Capture the cell that displays the provided text and extract its (x, y) central coordinate. 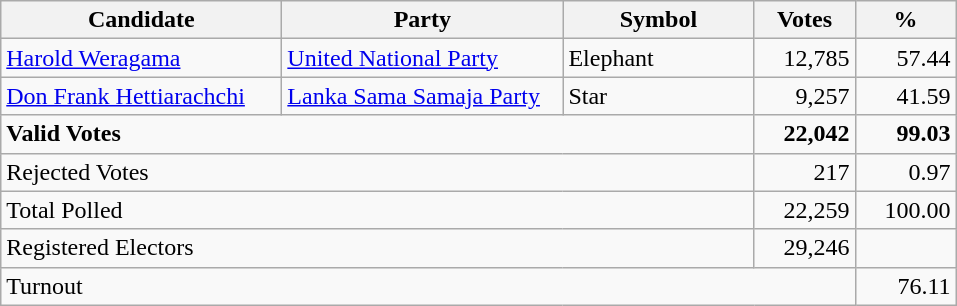
Harold Weragama (142, 58)
99.03 (906, 134)
12,785 (804, 58)
Don Frank Hettiarachchi (142, 96)
76.11 (906, 286)
% (906, 20)
Star (658, 96)
Registered Electors (378, 248)
Rejected Votes (378, 172)
Symbol (658, 20)
9,257 (804, 96)
Lanka Sama Samaja Party (422, 96)
Valid Votes (378, 134)
United National Party (422, 58)
Turnout (428, 286)
57.44 (906, 58)
29,246 (804, 248)
0.97 (906, 172)
Votes (804, 20)
Candidate (142, 20)
100.00 (906, 210)
Elephant (658, 58)
217 (804, 172)
Total Polled (378, 210)
41.59 (906, 96)
22,259 (804, 210)
22,042 (804, 134)
Party (422, 20)
